Output the [X, Y] coordinate of the center of the cell containing the given text.  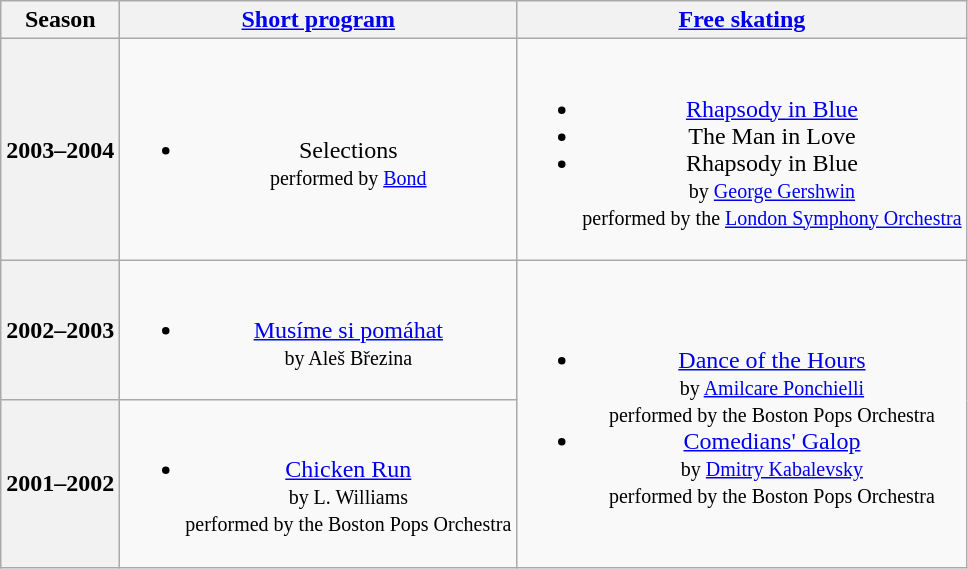
Free skating [742, 20]
2002–2003 [60, 330]
Season [60, 20]
Rhapsody in BlueThe Man in LoveRhapsody in Blue by George Gershwin performed by the London Symphony Orchestra [742, 150]
Selections performed by Bond [318, 150]
2001–2002 [60, 484]
Chicken Run by L. Williams performed by the Boston Pops Orchestra [318, 484]
Musíme si pomáhat by Aleš Březina [318, 330]
Short program [318, 20]
2003–2004 [60, 150]
